Capture the cell that displays the provided text and extract its [x, y] central coordinate. 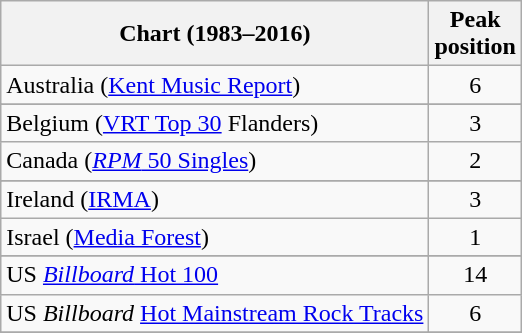
2 [475, 161]
1 [475, 237]
US Billboard Hot 100 [215, 275]
14 [475, 275]
Israel (Media Forest) [215, 237]
Canada (RPM 50 Singles) [215, 161]
Belgium (VRT Top 30 Flanders) [215, 123]
Peakposition [475, 34]
Ireland (IRMA) [215, 199]
US Billboard Hot Mainstream Rock Tracks [215, 313]
Chart (1983–2016) [215, 34]
Australia (Kent Music Report) [215, 85]
